Detect which cell encompasses the target text, then output its (x, y) center coordinate. 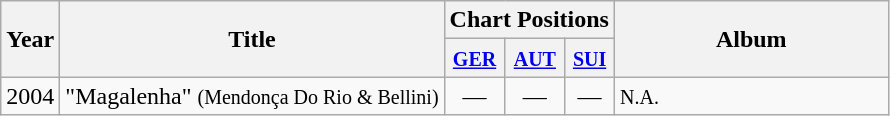
2004 (30, 96)
Year (30, 39)
GER (474, 58)
N.A. (751, 96)
Title (252, 39)
Chart Positions (529, 20)
"Magalenha" (Mendonça Do Rio & Bellini) (252, 96)
AUT (535, 58)
SUI (590, 58)
Album (751, 39)
